Locate the cell with the specified text and output its (x, y) center coordinate. 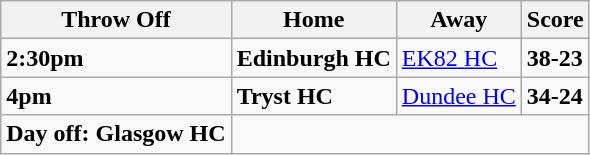
38-23 (555, 58)
Away (458, 20)
Score (555, 20)
Dundee HC (458, 96)
34-24 (555, 96)
Home (314, 20)
Day off: Glasgow HC (116, 134)
Tryst HC (314, 96)
Throw Off (116, 20)
2:30pm (116, 58)
EK82 HC (458, 58)
Edinburgh HC (314, 58)
4pm (116, 96)
